Locate the cell with the specified text and output its (x, y) center coordinate. 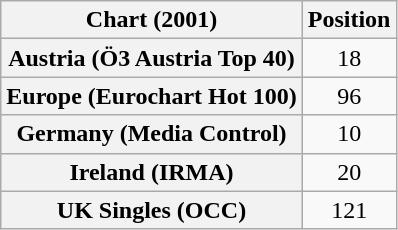
Austria (Ö3 Austria Top 40) (152, 58)
18 (349, 58)
Chart (2001) (152, 20)
20 (349, 172)
96 (349, 96)
UK Singles (OCC) (152, 210)
Ireland (IRMA) (152, 172)
Position (349, 20)
121 (349, 210)
Germany (Media Control) (152, 134)
Europe (Eurochart Hot 100) (152, 96)
10 (349, 134)
